Extract the [x, y] coordinate from the center of the cell holding the provided text.  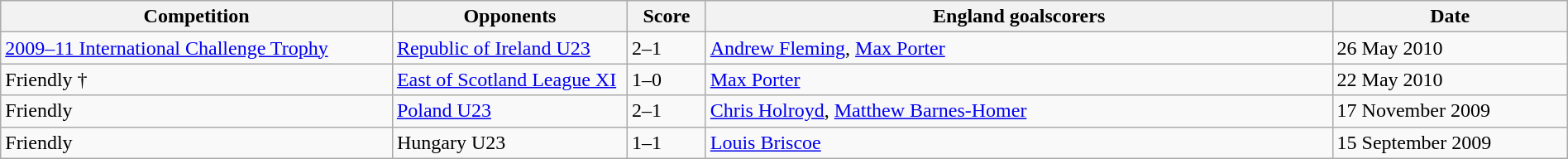
Louis Briscoe [1019, 142]
26 May 2010 [1450, 48]
Republic of Ireland U23 [509, 48]
1–1 [667, 142]
2009–11 International Challenge Trophy [197, 48]
Date [1450, 17]
Hungary U23 [509, 142]
England goalscorers [1019, 17]
17 November 2009 [1450, 111]
East of Scotland League XI [509, 79]
Poland U23 [509, 111]
1–0 [667, 79]
Opponents [509, 17]
Score [667, 17]
15 September 2009 [1450, 142]
Chris Holroyd, Matthew Barnes-Homer [1019, 111]
Friendly † [197, 79]
22 May 2010 [1450, 79]
Competition [197, 17]
Max Porter [1019, 79]
Andrew Fleming, Max Porter [1019, 48]
